Return [x, y] of the center of cell containing provided text 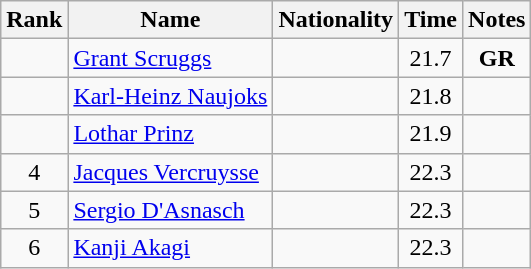
Notes [497, 20]
Sergio D'Asnasch [170, 210]
Rank [34, 20]
21.7 [431, 58]
21.9 [431, 134]
Karl-Heinz Naujoks [170, 96]
Nationality [336, 20]
GR [497, 58]
Name [170, 20]
Jacques Vercruysse [170, 172]
6 [34, 248]
21.8 [431, 96]
4 [34, 172]
Lothar Prinz [170, 134]
Grant Scruggs [170, 58]
Time [431, 20]
Kanji Akagi [170, 248]
5 [34, 210]
